Capture the cell that displays the provided text and extract its [x, y] central coordinate. 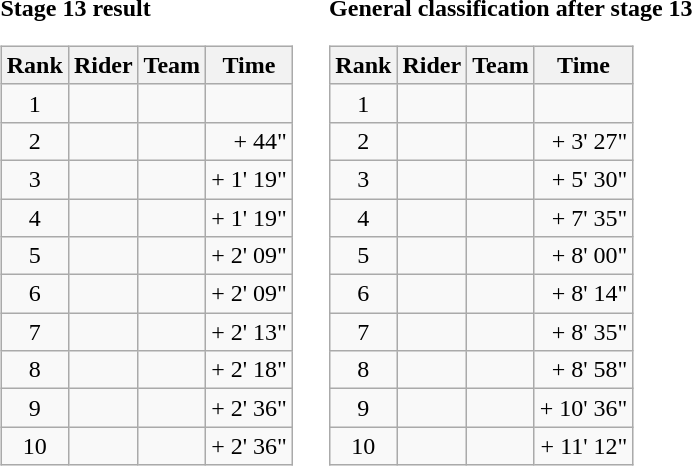
+ 8' 00" [584, 256]
+ 10' 36" [584, 408]
+ 44" [250, 141]
+ 8' 35" [584, 332]
+ 5' 30" [584, 179]
+ 8' 14" [584, 294]
+ 2' 13" [250, 332]
+ 7' 35" [584, 217]
+ 11' 12" [584, 446]
+ 2' 18" [250, 370]
+ 3' 27" [584, 141]
+ 8' 58" [584, 370]
